Find where the given text appears and provide that cell's center as (X, Y) coordinate. 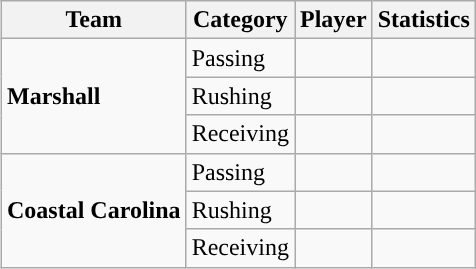
Marshall (94, 96)
Coastal Carolina (94, 210)
Player (333, 20)
Category (240, 20)
Statistics (424, 20)
Team (94, 20)
